Scan for the cell matching the given text and deliver its (X, Y) coordinate at center. 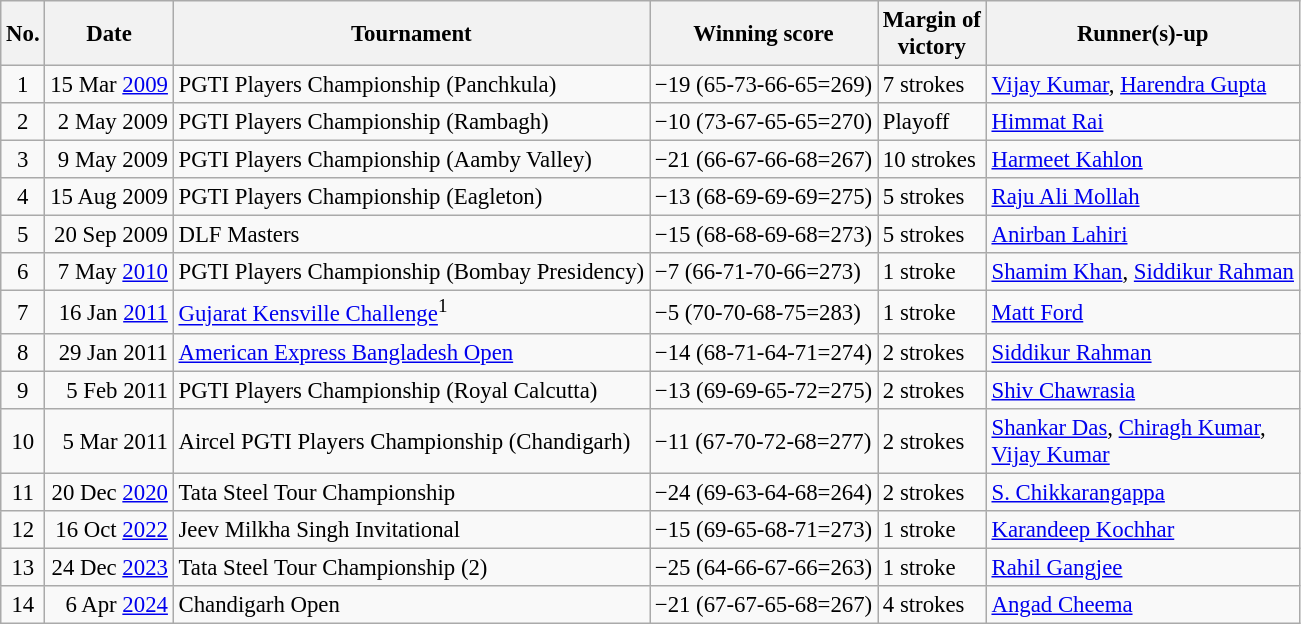
−15 (68-68-69-68=273) (764, 235)
Shiv Chawrasia (1142, 390)
−7 (66-71-70-66=273) (764, 273)
−10 (73-67-65-65=270) (764, 122)
PGTI Players Championship (Rambagh) (411, 122)
Siddikur Rahman (1142, 352)
−11 (67-70-72-68=277) (764, 440)
5 Feb 2011 (109, 390)
−14 (68-71-64-71=274) (764, 352)
15 Aug 2009 (109, 197)
11 (23, 492)
−21 (67-67-65-68=267) (764, 605)
6 Apr 2024 (109, 605)
Winning score (764, 34)
24 Dec 2023 (109, 567)
−19 (65-73-66-65=269) (764, 85)
−15 (69-65-68-71=273) (764, 530)
20 Dec 2020 (109, 492)
Gujarat Kensville Challenge1 (411, 312)
20 Sep 2009 (109, 235)
10 (23, 440)
Jeev Milkha Singh Invitational (411, 530)
9 (23, 390)
Angad Cheema (1142, 605)
7 May 2010 (109, 273)
Himmat Rai (1142, 122)
29 Jan 2011 (109, 352)
4 strokes (932, 605)
S. Chikkarangappa (1142, 492)
10 strokes (932, 160)
−13 (69-69-65-72=275) (764, 390)
PGTI Players Championship (Aamby Valley) (411, 160)
Rahil Gangjee (1142, 567)
16 Jan 2011 (109, 312)
14 (23, 605)
Matt Ford (1142, 312)
1 (23, 85)
Tata Steel Tour Championship (411, 492)
12 (23, 530)
9 May 2009 (109, 160)
8 (23, 352)
13 (23, 567)
5 Mar 2011 (109, 440)
−13 (68-69-69-69=275) (764, 197)
Vijay Kumar, Harendra Gupta (1142, 85)
Karandeep Kochhar (1142, 530)
Runner(s)-up (1142, 34)
−21 (66-67-66-68=267) (764, 160)
Margin of victory (932, 34)
Playoff (932, 122)
Shankar Das, Chiragh Kumar, Vijay Kumar (1142, 440)
Date (109, 34)
PGTI Players Championship (Bombay Presidency) (411, 273)
PGTI Players Championship (Panchkula) (411, 85)
PGTI Players Championship (Eagleton) (411, 197)
−5 (70-70-68-75=283) (764, 312)
Harmeet Kahlon (1142, 160)
Raju Ali Mollah (1142, 197)
Tata Steel Tour Championship (2) (411, 567)
Tournament (411, 34)
4 (23, 197)
3 (23, 160)
−24 (69-63-64-68=264) (764, 492)
16 Oct 2022 (109, 530)
6 (23, 273)
Shamim Khan, Siddikur Rahman (1142, 273)
2 May 2009 (109, 122)
2 (23, 122)
Aircel PGTI Players Championship (Chandigarh) (411, 440)
15 Mar 2009 (109, 85)
Anirban Lahiri (1142, 235)
American Express Bangladesh Open (411, 352)
Chandigarh Open (411, 605)
7 strokes (932, 85)
PGTI Players Championship (Royal Calcutta) (411, 390)
−25 (64-66-67-66=263) (764, 567)
5 (23, 235)
DLF Masters (411, 235)
No. (23, 34)
7 (23, 312)
